Provide the [X, Y] coordinate of the cell's center where the given text is located.  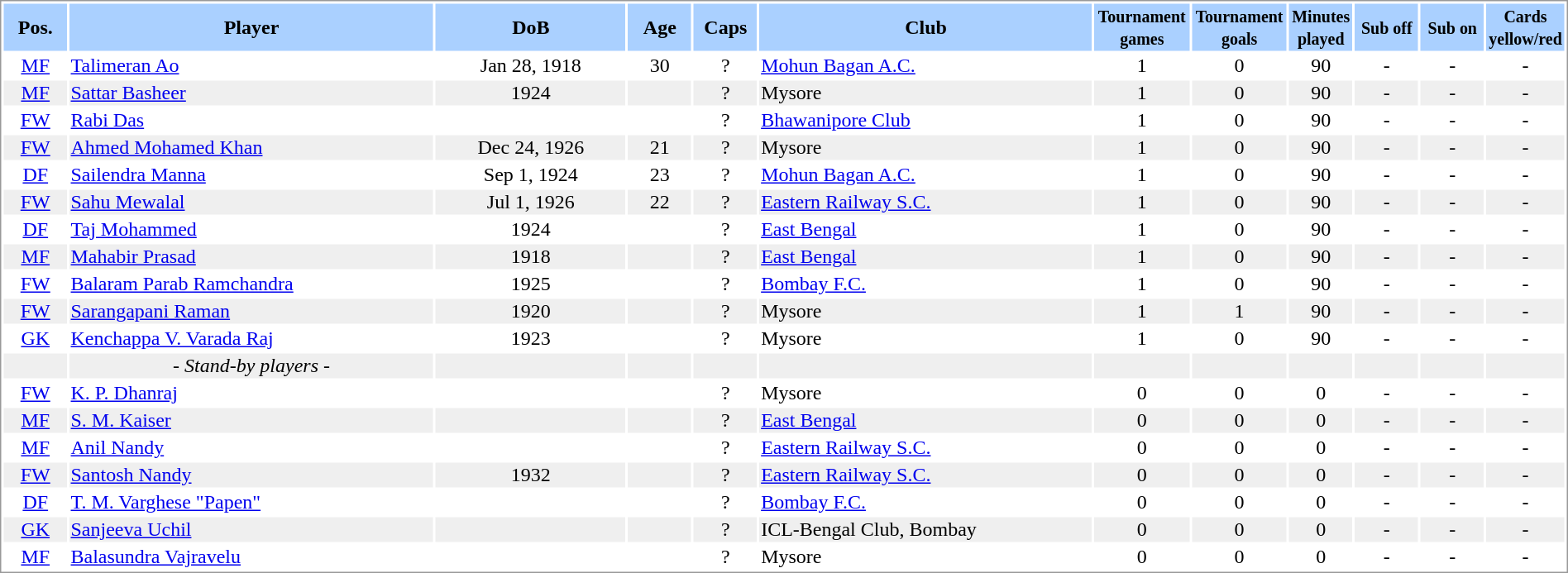
Minutesplayed [1322, 26]
Balaram Parab Ramchandra [251, 284]
Jan 28, 1918 [531, 65]
1920 [531, 312]
Tournamentgoals [1239, 26]
T. M. Varghese "Papen" [251, 502]
Kenchappa V. Varada Raj [251, 338]
S. M. Kaiser [251, 421]
Balasundra Vajravelu [251, 556]
Tournamentgames [1141, 26]
Sarangapani Raman [251, 312]
30 [660, 65]
Sanjeeva Uchil [251, 530]
- Stand-by players - [251, 366]
Santosh Nandy [251, 475]
Anil Nandy [251, 447]
22 [660, 203]
1923 [531, 338]
Dec 24, 1926 [531, 148]
1932 [531, 475]
Sattar Basheer [251, 93]
Pos. [35, 26]
23 [660, 174]
K. P. Dhanraj [251, 393]
Mahabir Prasad [251, 257]
Sep 1, 1924 [531, 174]
Rabi Das [251, 120]
Sub off [1386, 26]
Jul 1, 1926 [531, 203]
DoB [531, 26]
Player [251, 26]
Sahu Mewalal [251, 203]
Club [926, 26]
21 [660, 148]
Bhawanipore Club [926, 120]
1918 [531, 257]
ICL-Bengal Club, Bombay [926, 530]
Sailendra Manna [251, 174]
Cardsyellow/red [1526, 26]
Caps [726, 26]
Sub on [1452, 26]
Taj Mohammed [251, 229]
Age [660, 26]
Ahmed Mohamed Khan [251, 148]
Talimeran Ao [251, 65]
1925 [531, 284]
